For the text-containing cell, return its midpoint in [X, Y] coordinate format. 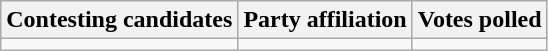
Party affiliation [325, 20]
Contesting candidates [120, 20]
Votes polled [480, 20]
